Determine the (X, Y) coordinate at the center of the cell enclosing the given text.  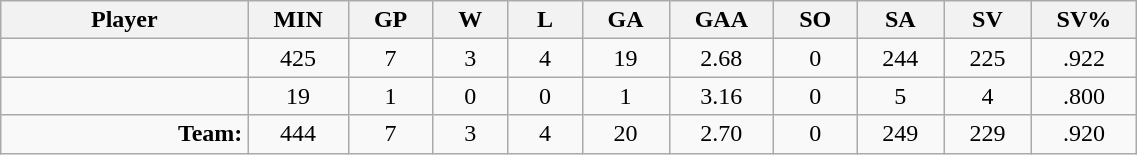
20 (626, 134)
SA (900, 20)
SV (988, 20)
229 (988, 134)
.922 (1084, 58)
244 (900, 58)
Player (124, 20)
W (470, 20)
SO (816, 20)
GA (626, 20)
GP (390, 20)
249 (900, 134)
.920 (1084, 134)
GAA (721, 20)
Team: (124, 134)
L (545, 20)
2.70 (721, 134)
SV% (1084, 20)
425 (298, 58)
MIN (298, 20)
225 (988, 58)
2.68 (721, 58)
5 (900, 96)
.800 (1084, 96)
444 (298, 134)
3.16 (721, 96)
